For the text-containing cell, return its midpoint in (x, y) coordinate format. 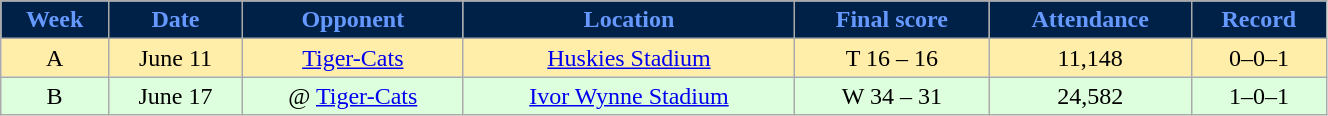
1–0–1 (1258, 96)
@ Tiger-Cats (352, 96)
June 17 (175, 96)
June 11 (175, 58)
Opponent (352, 20)
W 34 – 31 (892, 96)
Record (1258, 20)
Ivor Wynne Stadium (629, 96)
Huskies Stadium (629, 58)
Final score (892, 20)
Tiger-Cats (352, 58)
Date (175, 20)
11,148 (1090, 58)
24,582 (1090, 96)
Attendance (1090, 20)
0–0–1 (1258, 58)
A (55, 58)
T 16 – 16 (892, 58)
B (55, 96)
Location (629, 20)
Week (55, 20)
